Find where the given text appears and provide that cell's center as (X, Y) coordinate. 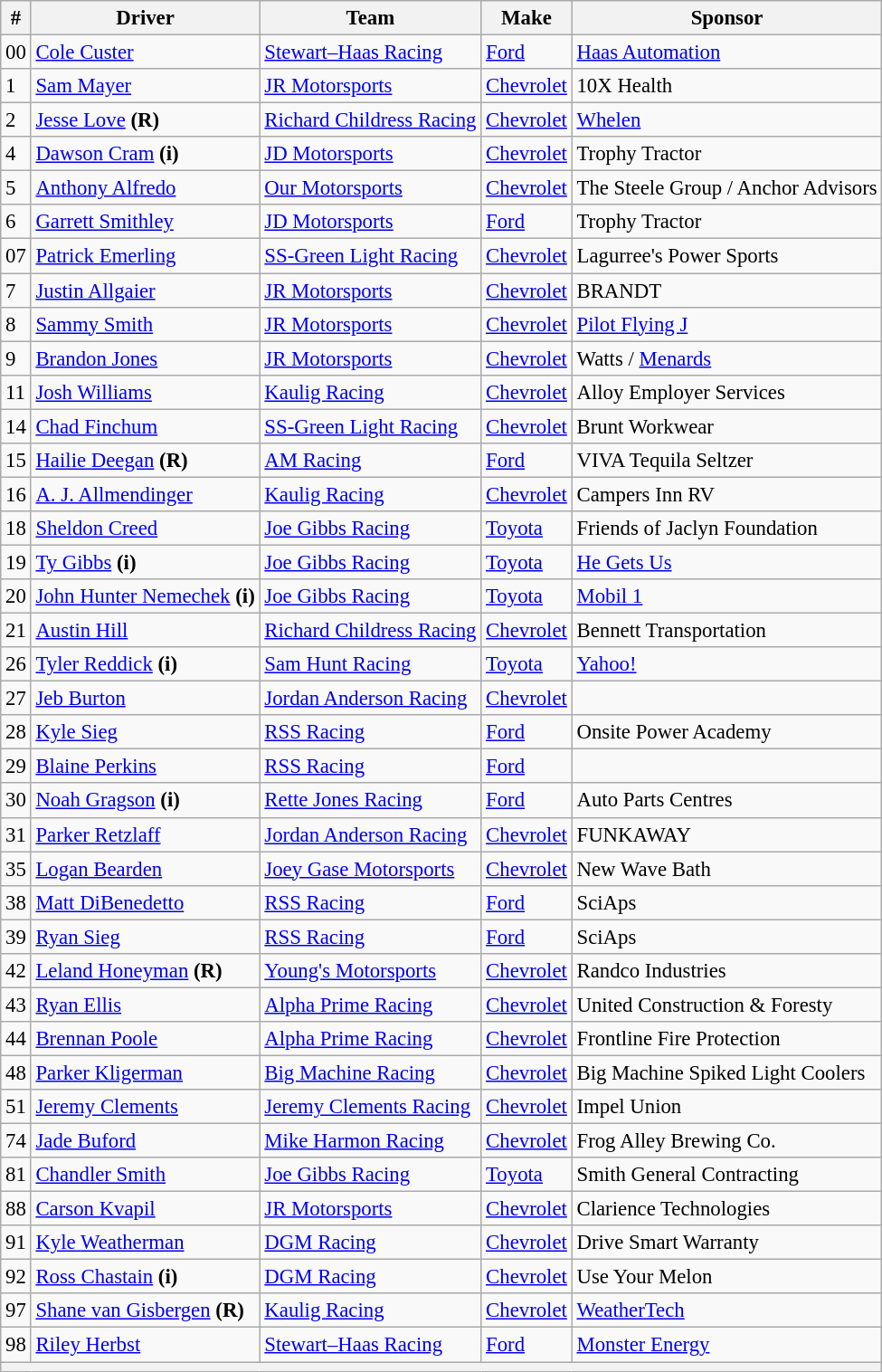
Mobil 1 (727, 596)
Chad Finchum (145, 426)
43 (16, 1005)
7 (16, 291)
42 (16, 971)
# (16, 18)
Leland Honeyman (R) (145, 971)
Kyle Sieg (145, 732)
Justin Allgaier (145, 291)
Chandler Smith (145, 1175)
Haas Automation (727, 52)
Anthony Alfredo (145, 188)
Our Motorsports (371, 188)
Logan Bearden (145, 869)
Frog Alley Brewing Co. (727, 1141)
Cole Custer (145, 52)
4 (16, 154)
Make (526, 18)
BRANDT (727, 291)
Randco Industries (727, 971)
He Gets Us (727, 562)
19 (16, 562)
Yahoo! (727, 664)
Austin Hill (145, 631)
2 (16, 120)
New Wave Bath (727, 869)
18 (16, 529)
Shane van Gisbergen (R) (145, 1311)
Jesse Love (R) (145, 120)
Sam Hunt Racing (371, 664)
11 (16, 392)
Dawson Cram (i) (145, 154)
Auto Parts Centres (727, 801)
Sam Mayer (145, 86)
A. J. Allmendinger (145, 494)
20 (16, 596)
Friends of Jaclyn Foundation (727, 529)
30 (16, 801)
92 (16, 1277)
39 (16, 937)
Noah Gragson (i) (145, 801)
United Construction & Foresty (727, 1005)
Use Your Melon (727, 1277)
91 (16, 1243)
Rette Jones Racing (371, 801)
John Hunter Nemechek (i) (145, 596)
74 (16, 1141)
Drive Smart Warranty (727, 1243)
98 (16, 1345)
Lagurree's Power Sports (727, 256)
Parker Kligerman (145, 1072)
9 (16, 358)
Driver (145, 18)
Bennett Transportation (727, 631)
Smith General Contracting (727, 1175)
28 (16, 732)
Pilot Flying J (727, 324)
5 (16, 188)
51 (16, 1107)
Alloy Employer Services (727, 392)
35 (16, 869)
Jeremy Clements Racing (371, 1107)
Riley Herbst (145, 1345)
Blaine Perkins (145, 767)
00 (16, 52)
88 (16, 1209)
Sammy Smith (145, 324)
Tyler Reddick (i) (145, 664)
WeatherTech (727, 1311)
Campers Inn RV (727, 494)
07 (16, 256)
Watts / Menards (727, 358)
Onsite Power Academy (727, 732)
The Steele Group / Anchor Advisors (727, 188)
1 (16, 86)
Patrick Emerling (145, 256)
AM Racing (371, 461)
Ross Chastain (i) (145, 1277)
16 (16, 494)
48 (16, 1072)
Sponsor (727, 18)
Hailie Deegan (R) (145, 461)
Joey Gase Motorsports (371, 869)
Impel Union (727, 1107)
Team (371, 18)
27 (16, 699)
81 (16, 1175)
44 (16, 1039)
14 (16, 426)
38 (16, 902)
Big Machine Racing (371, 1072)
6 (16, 222)
Matt DiBenedetto (145, 902)
Jeremy Clements (145, 1107)
Mike Harmon Racing (371, 1141)
Brennan Poole (145, 1039)
15 (16, 461)
26 (16, 664)
Ty Gibbs (i) (145, 562)
Jeb Burton (145, 699)
Brunt Workwear (727, 426)
8 (16, 324)
Jade Buford (145, 1141)
10X Health (727, 86)
Carson Kvapil (145, 1209)
Parker Retzlaff (145, 834)
Big Machine Spiked Light Coolers (727, 1072)
Young's Motorsports (371, 971)
Josh Williams (145, 392)
Sheldon Creed (145, 529)
Whelen (727, 120)
21 (16, 631)
FUNKAWAY (727, 834)
Ryan Sieg (145, 937)
VIVA Tequila Seltzer (727, 461)
Frontline Fire Protection (727, 1039)
Kyle Weatherman (145, 1243)
Monster Energy (727, 1345)
31 (16, 834)
Clarience Technologies (727, 1209)
Ryan Ellis (145, 1005)
29 (16, 767)
97 (16, 1311)
Garrett Smithley (145, 222)
Brandon Jones (145, 358)
